Search for the cell housing the specified text and yield its [X, Y] center coordinate. 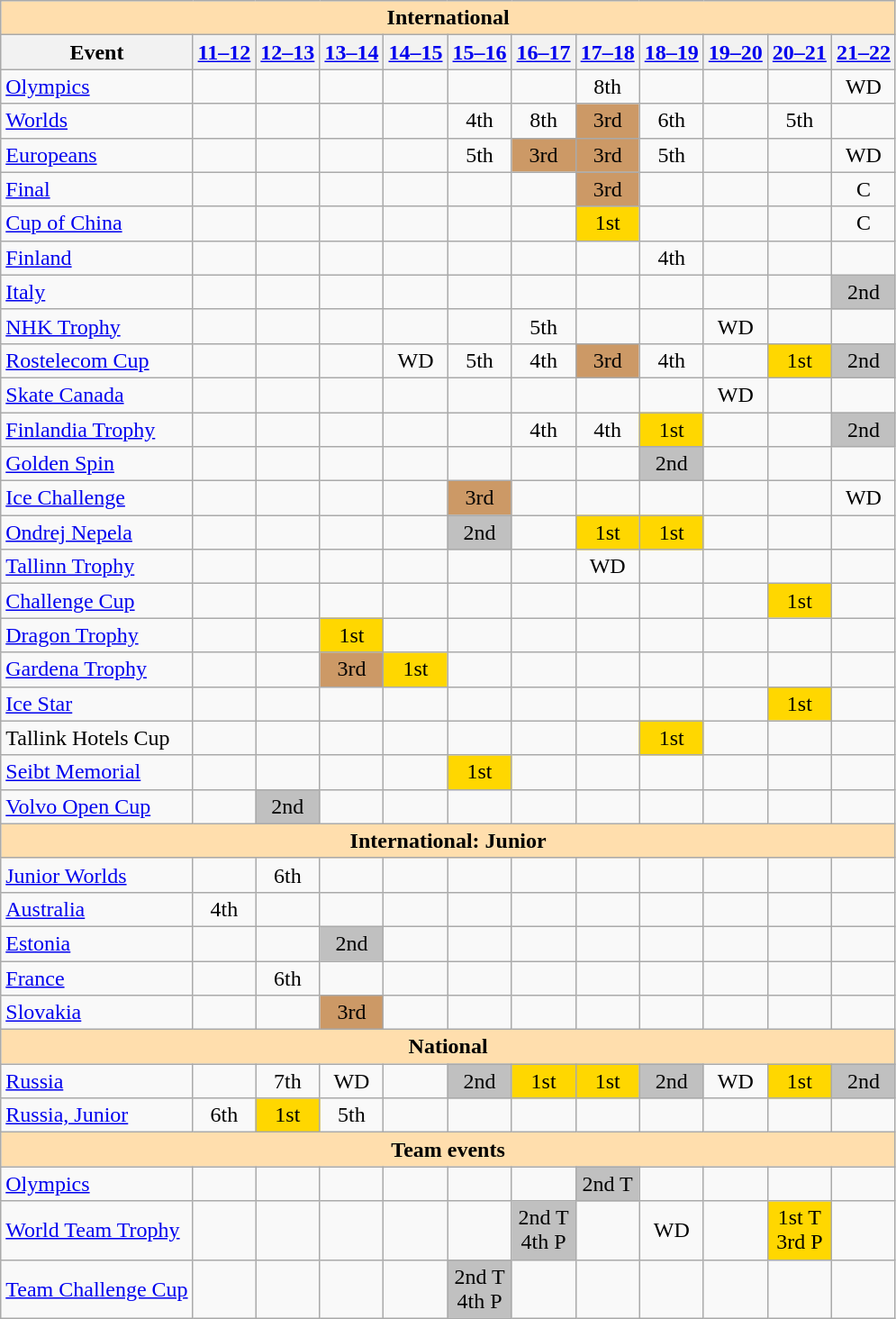
17–18 [607, 52]
Final [97, 189]
Russia, Junior [97, 1115]
Russia [97, 1081]
Finlandia Trophy [97, 430]
Skate Canada [97, 395]
14–15 [416, 52]
Dragon Trophy [97, 635]
2nd T [607, 1184]
Europeans [97, 155]
11–12 [224, 52]
Seibt Memorial [97, 772]
Cup of China [97, 223]
Challenge Cup [97, 601]
International [448, 18]
Finland [97, 258]
21–22 [863, 52]
Ondrej Nepela [97, 532]
Tallink Hotels Cup [97, 738]
Italy [97, 292]
Rostelecom Cup [97, 360]
International: Junior [448, 841]
Tallinn Trophy [97, 567]
20–21 [800, 52]
15–16 [479, 52]
Gardena Trophy [97, 669]
Worlds [97, 121]
Event [97, 52]
Team events [448, 1150]
Ice Challenge [97, 498]
Golden Spin [97, 464]
12–13 [288, 52]
13–14 [351, 52]
NHK Trophy [97, 326]
1st T3rd P [800, 1231]
Volvo Open Cup [97, 806]
Junior Worlds [97, 875]
World Team Trophy [97, 1231]
France [97, 978]
National [448, 1047]
18–19 [672, 52]
19–20 [735, 52]
Estonia [97, 943]
Slovakia [97, 1013]
7th [288, 1081]
16–17 [544, 52]
Ice Star [97, 704]
Australia [97, 909]
Team Challenge Cup [97, 1288]
